Extract the (X, Y) coordinate from the center of the cell holding the provided text.  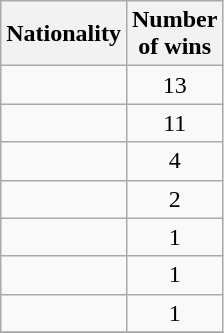
11 (174, 123)
2 (174, 199)
4 (174, 161)
Numberof wins (174, 34)
Nationality (64, 34)
13 (174, 85)
